From the cell containing the given text, extract its center point as [x, y] coordinate. 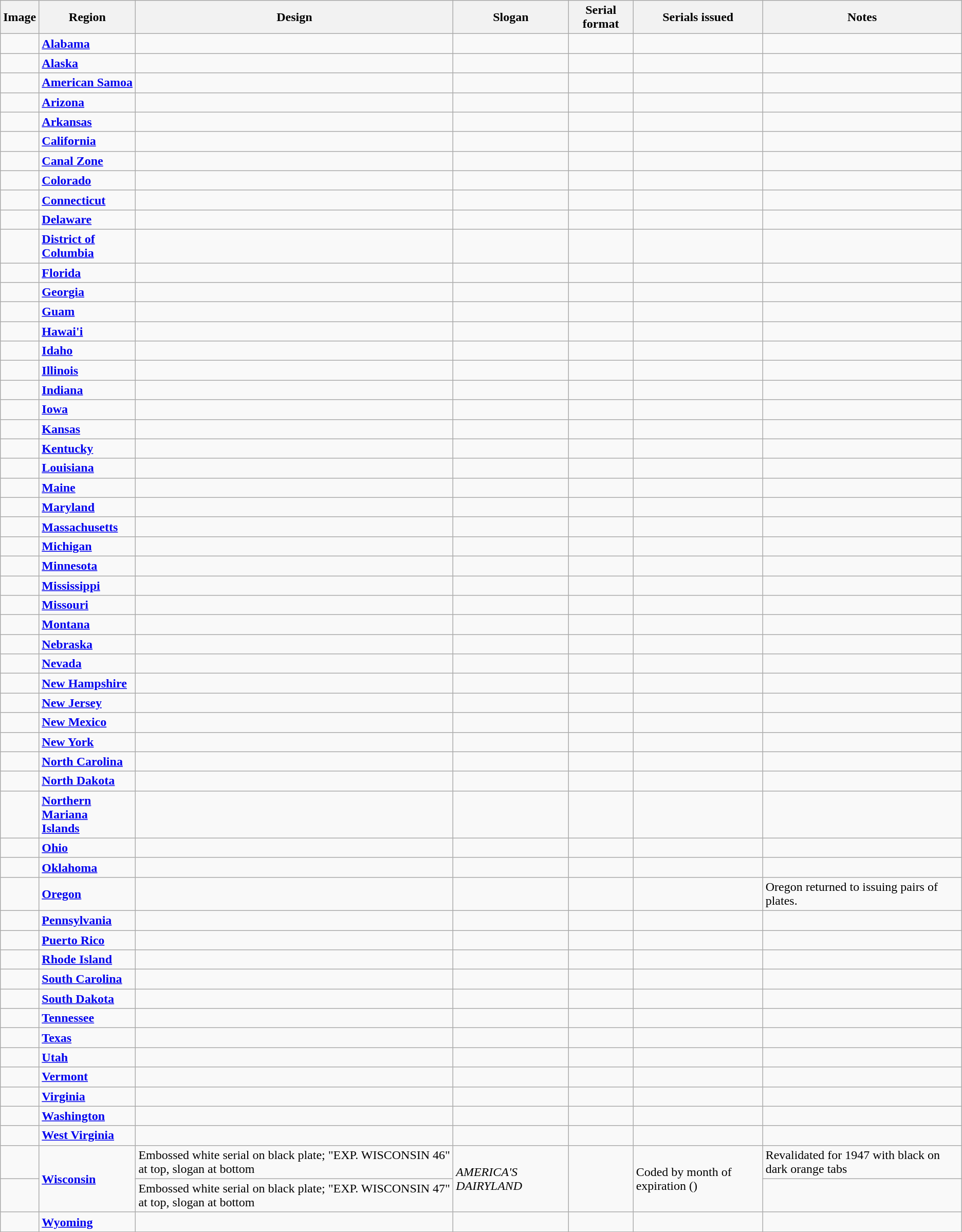
Tennessee [87, 1018]
Image [20, 17]
New Jersey [87, 703]
Mississippi [87, 585]
Virginia [87, 1096]
Texas [87, 1038]
Canal Zone [87, 161]
Northern Mariana Islands [87, 814]
Serial format [601, 17]
Idaho [87, 351]
Rhode Island [87, 960]
Revalidated for 1947 with black on dark orange tabs [862, 1162]
Ohio [87, 848]
Oklahoma [87, 867]
Oregon [87, 894]
Massachusetts [87, 527]
AMERICA'S DAIRYLAND [511, 1179]
Minnesota [87, 566]
West Virginia [87, 1135]
Pennsylvania [87, 920]
Alabama [87, 44]
Florida [87, 273]
New Mexico [87, 722]
Iowa [87, 409]
South Carolina [87, 979]
Puerto Rico [87, 940]
Indiana [87, 390]
South Dakota [87, 999]
Illinois [87, 370]
Alaska [87, 63]
Washington [87, 1116]
Utah [87, 1057]
Design [294, 17]
Kansas [87, 429]
Nebraska [87, 644]
New York [87, 742]
Maine [87, 488]
New Hampshire [87, 683]
Arizona [87, 102]
Serials issued [698, 17]
Region [87, 17]
Vermont [87, 1077]
Oregon returned to issuing pairs of plates. [862, 894]
American Samoa [87, 83]
Embossed white serial on black plate; "EXP. WISCONSIN 46" at top, slogan at bottom [294, 1162]
Connecticut [87, 200]
Kentucky [87, 449]
Notes [862, 17]
Colorado [87, 180]
North Dakota [87, 781]
California [87, 141]
Slogan [511, 17]
Guam [87, 312]
Wyoming [87, 1222]
Embossed white serial on black plate; "EXP. WISCONSIN 47" at top, slogan at bottom [294, 1195]
Maryland [87, 507]
Wisconsin [87, 1179]
Nevada [87, 664]
Missouri [87, 605]
District ofColumbia [87, 246]
Delaware [87, 219]
Arkansas [87, 122]
Georgia [87, 292]
North Carolina [87, 761]
Michigan [87, 546]
Hawai'i [87, 331]
Montana [87, 625]
Coded by month of expiration () [698, 1179]
Louisiana [87, 468]
